Find where the given text appears and provide that cell's center as [x, y] coordinate. 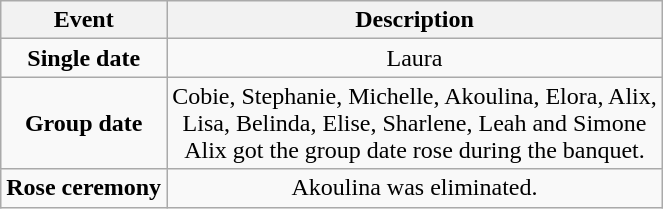
Cobie, Stephanie, Michelle, Akoulina, Elora, Alix,Lisa, Belinda, Elise, Sharlene, Leah and SimoneAlix got the group date rose during the banquet. [415, 123]
Description [415, 20]
Event [84, 20]
Group date [84, 123]
Laura [415, 58]
Rose ceremony [84, 188]
Akoulina was eliminated. [415, 188]
Single date [84, 58]
